Locate the cell with the specified text and output its [x, y] center coordinate. 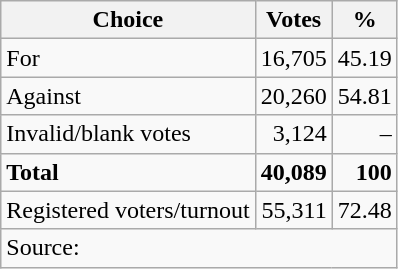
45.19 [364, 58]
Against [128, 96]
Votes [294, 20]
Total [128, 172]
40,089 [294, 172]
54.81 [364, 96]
Choice [128, 20]
72.48 [364, 210]
– [364, 134]
Source: [199, 248]
For [128, 58]
100 [364, 172]
% [364, 20]
3,124 [294, 134]
55,311 [294, 210]
20,260 [294, 96]
Registered voters/turnout [128, 210]
Invalid/blank votes [128, 134]
16,705 [294, 58]
